Pinpoint the cell where the given text exists, returning its (X, Y) midpoint coordinate. 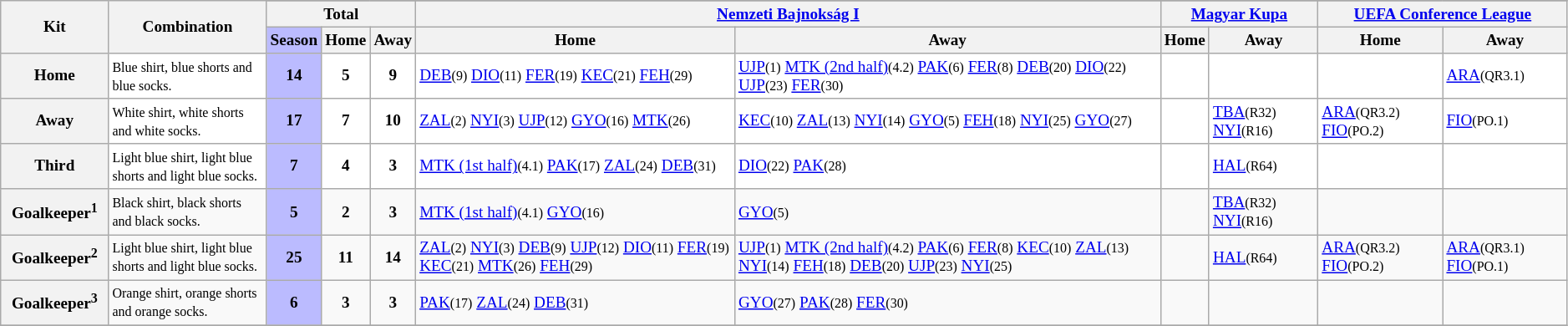
11 (346, 257)
Magyar Kupa (1240, 14)
10 (393, 121)
Nemzeti Bajnokság I (789, 14)
GYO(27) PAK(28) FER(30) (947, 303)
2 (346, 211)
Goalkeeper1 (55, 211)
PAK(17) ZAL(24) DEB(31) (576, 303)
Total (341, 14)
UEFA Conference League (1443, 14)
ARA(QR3.1) (1505, 76)
4 (346, 166)
ZAL(2) NYI(3) UJP(12) GYO(16) MTK(26) (576, 121)
UJP(1) MTK (2nd half)(4.2) PAK(6) FER(8) DEB(20) DIO(22) UJP(23) FER(30) (947, 76)
Third (55, 166)
FIO(PO.1) (1505, 121)
GYO(5) (947, 211)
ARA(QR3.1) FIO(PO.1) (1505, 257)
25 (294, 257)
MTK (1st half)(4.1) PAK(17) ZAL(24) DEB(31) (576, 166)
DIO(22) PAK(28) (947, 166)
Orange shirt, orange shorts and orange socks. (187, 303)
UJP(1) MTK (2nd half)(4.2) PAK(6) FER(8) KEC(10) ZAL(13) NYI(14) FEH(18) DEB(20) UJP(23) NYI(25) (947, 257)
MTK (1st half)(4.1) GYO(16) (576, 211)
KEC(10) ZAL(13) NYI(14) GYO(5) FEH(18) NYI(25) GYO(27) (947, 121)
Goalkeeper2 (55, 257)
17 (294, 121)
Blue shirt, blue shorts and blue socks. (187, 76)
Goalkeeper3 (55, 303)
ZAL(2) NYI(3) DEB(9) UJP(12) DIO(11) FER(19) KEC(21) MTK(26) FEH(29) (576, 257)
9 (393, 76)
Combination (187, 27)
DEB(9) DIO(11) FER(19) KEC(21) FEH(29) (576, 76)
Kit (55, 27)
Black shirt, black shorts and black socks. (187, 211)
6 (294, 303)
Season (294, 40)
White shirt, white shorts and white socks. (187, 121)
